Pinpoint the cell where the given text exists, returning its (X, Y) midpoint coordinate. 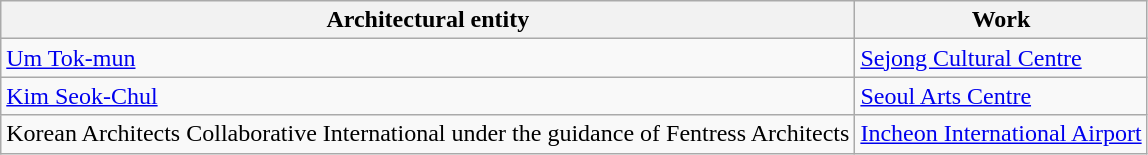
Sejong Cultural Centre (1001, 58)
Korean Architects Collaborative International under the guidance of Fentress Architects (428, 134)
Architectural entity (428, 20)
Um Tok-mun (428, 58)
Incheon International Airport (1001, 134)
Kim Seok-Chul (428, 96)
Seoul Arts Centre (1001, 96)
Work (1001, 20)
